Capture the cell that displays the provided text and extract its [X, Y] central coordinate. 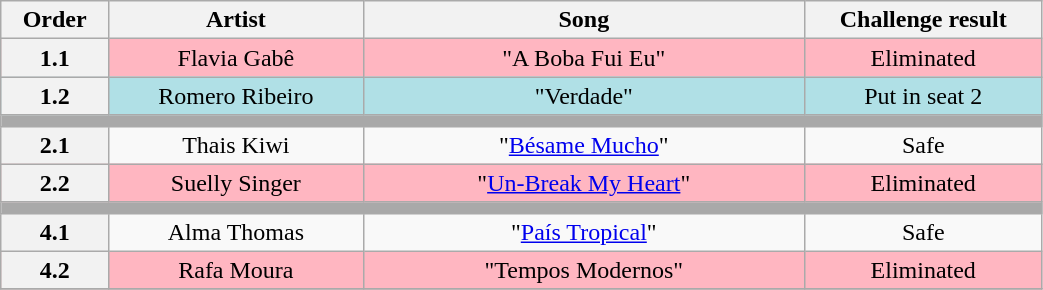
Alma Thomas [236, 232]
Challenge result [923, 20]
Put in seat 2 [923, 96]
Artist [236, 20]
"A Boba Fui Eu" [584, 58]
2.1 [55, 145]
"Tempos Modernos" [584, 270]
2.2 [55, 183]
Rafa Moura [236, 270]
Romero Ribeiro [236, 96]
Flavia Gabê [236, 58]
"Verdade" [584, 96]
Thais Kiwi [236, 145]
Order [55, 20]
1.2 [55, 96]
4.1 [55, 232]
Song [584, 20]
"Un-Break My Heart" [584, 183]
1.1 [55, 58]
4.2 [55, 270]
Suelly Singer [236, 183]
"País Tropical" [584, 232]
"Bésame Mucho" [584, 145]
